Provide the (X, Y) coordinate of the cell's center where the given text is located.  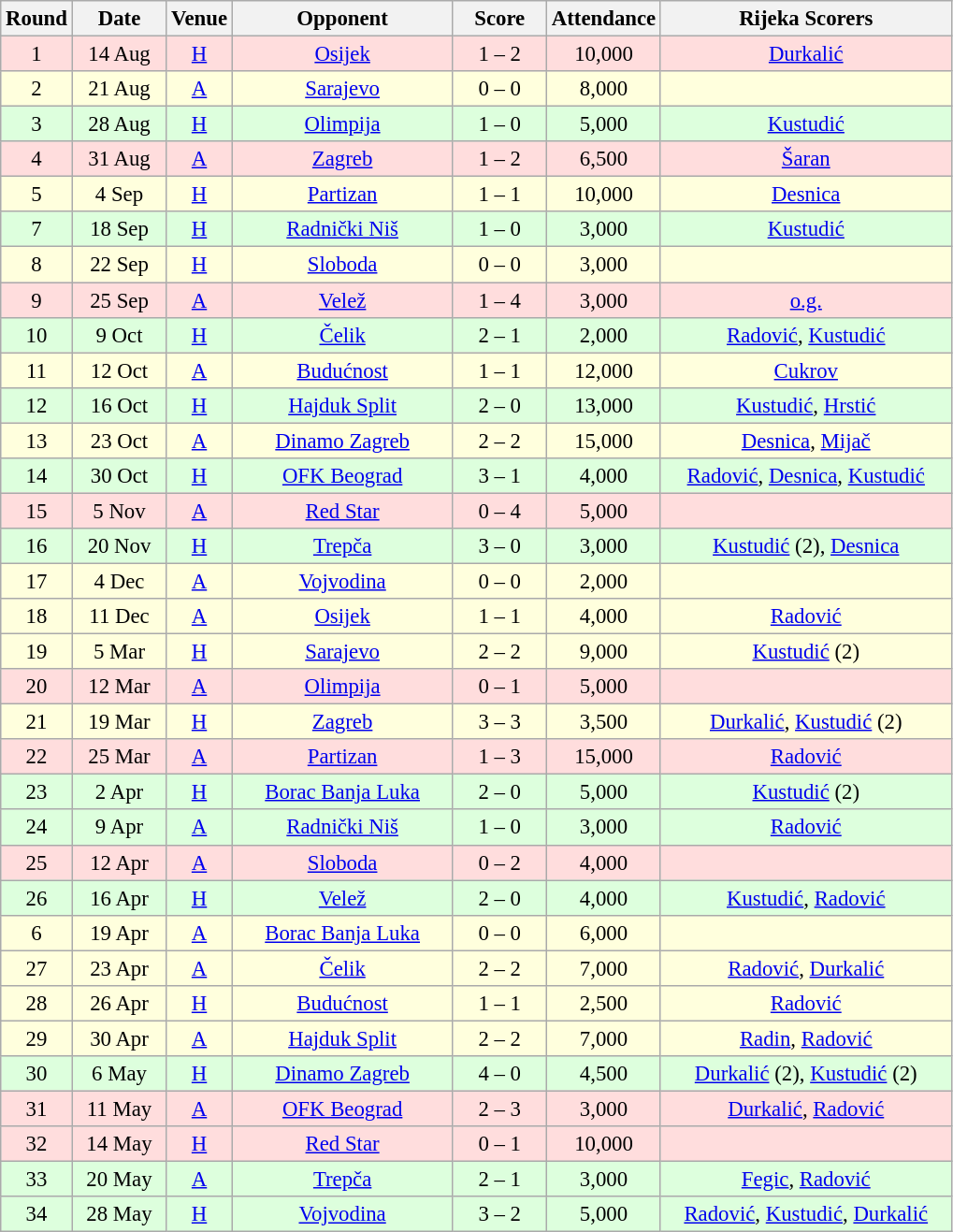
20 May (120, 1180)
19 Mar (120, 722)
26 (36, 898)
18 Sep (120, 229)
2,500 (604, 1004)
6 May (120, 1074)
9 (36, 300)
9 Apr (120, 828)
0 – 2 (499, 862)
3 – 2 (499, 1214)
14 May (120, 1144)
6 (36, 933)
3 (36, 124)
4 Dec (120, 581)
33 (36, 1180)
11 May (120, 1109)
34 (36, 1214)
9,000 (604, 652)
0 – 4 (499, 511)
Radović, Desnica, Kustudić (806, 476)
10 (36, 335)
Rijeka Scorers (806, 19)
30 Apr (120, 1038)
Fegic, Radović (806, 1180)
21 Aug (120, 89)
17 (36, 581)
12 Mar (120, 687)
26 Apr (120, 1004)
23 Oct (120, 441)
3 – 1 (499, 476)
Radović, Durkalić (806, 968)
1 – 3 (499, 757)
16 Oct (120, 405)
o.g. (806, 300)
22 Sep (120, 265)
13 (36, 441)
19 Apr (120, 933)
12 Oct (120, 370)
3,500 (604, 722)
7 (36, 229)
18 (36, 616)
3 – 0 (499, 546)
23 (36, 792)
4 (36, 159)
16 (36, 546)
1 – 4 (499, 300)
Radović, Kustudić (806, 335)
5 (36, 195)
15 (36, 511)
Durkalić, Radović (806, 1109)
28 Aug (120, 124)
Desnica, Mijač (806, 441)
Durkalić (806, 54)
30 (36, 1074)
Kustudić, Hrstić (806, 405)
9 Oct (120, 335)
11 Dec (120, 616)
21 (36, 722)
Radin, Radović (806, 1038)
16 Apr (120, 898)
28 May (120, 1214)
8,000 (604, 89)
13,000 (604, 405)
Attendance (604, 19)
2 – 3 (499, 1109)
14 Aug (120, 54)
5 Mar (120, 652)
25 Sep (120, 300)
Durkalić, Kustudić (2) (806, 722)
4,500 (604, 1074)
29 (36, 1038)
11 (36, 370)
2 (36, 89)
Radović, Kustudić, Durkalić (806, 1214)
Date (120, 19)
12 Apr (120, 862)
Kustudić (2), Desnica (806, 546)
8 (36, 265)
Score (499, 19)
6,000 (604, 933)
Kustudić, Radović (806, 898)
27 (36, 968)
6,500 (604, 159)
22 (36, 757)
Desnica (806, 195)
Round (36, 19)
4 – 0 (499, 1074)
20 Nov (120, 546)
19 (36, 652)
4 Sep (120, 195)
30 Oct (120, 476)
Cukrov (806, 370)
1 (36, 54)
2 Apr (120, 792)
12,000 (604, 370)
25 (36, 862)
25 Mar (120, 757)
14 (36, 476)
3 – 3 (499, 722)
Durkalić (2), Kustudić (2) (806, 1074)
23 Apr (120, 968)
Šaran (806, 159)
31 (36, 1109)
28 (36, 1004)
20 (36, 687)
5 Nov (120, 511)
Opponent (342, 19)
31 Aug (120, 159)
12 (36, 405)
32 (36, 1144)
24 (36, 828)
Venue (200, 19)
